From the cell containing the given text, extract its center point as [X, Y] coordinate. 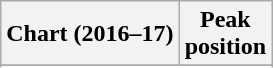
Chart (2016–17) [90, 34]
Peak position [225, 34]
